Scan for the cell matching the given text and deliver its (X, Y) coordinate at center. 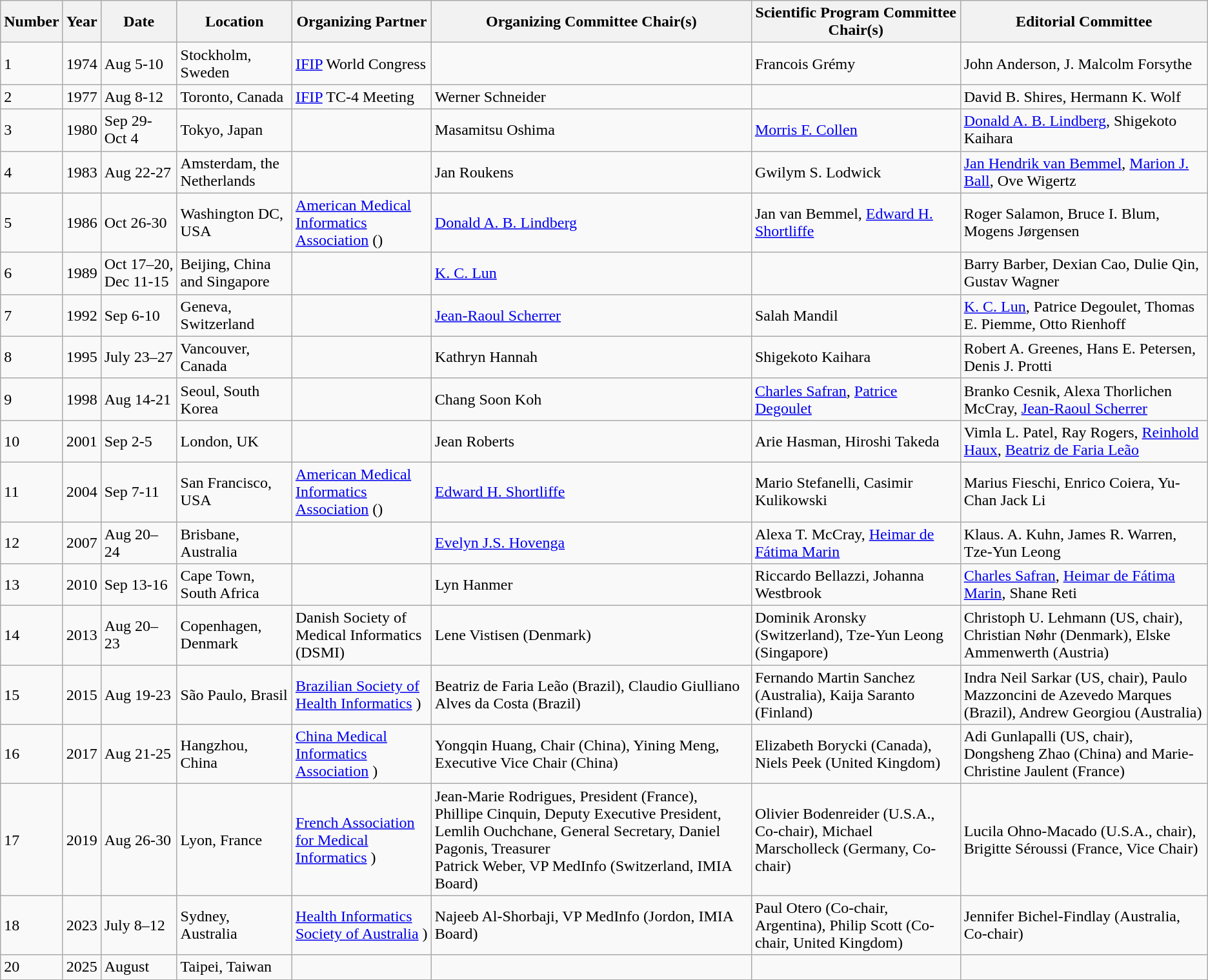
1995 (81, 357)
Year (81, 22)
2010 (81, 585)
9 (32, 399)
Barry Barber, Dexian Cao, Dulie Qin, Gustav Wagner (1084, 274)
Aug 14-21 (139, 399)
12 (32, 542)
Beatriz de Faria Leão (Brazil), Claudio Giulliano Alves da Costa (Brazil) (591, 695)
Olivier Bodenreider (U.S.A., Co-chair), Michael Marscholleck (Germany, Co-chair) (856, 840)
Scientific Program Committee Chair(s) (856, 22)
Francois Grémy (856, 63)
Sep 6-10 (139, 315)
2019 (81, 840)
Salah Mandil (856, 315)
Yongqin Huang, Chair (China), Yining Meng, Executive Vice Chair (China) (591, 754)
July 23–27 (139, 357)
Sep 7-11 (139, 492)
Jean-Raoul Scherrer (591, 315)
Lyon, France (234, 840)
Stockholm, Sweden (234, 63)
Aug 20–23 (139, 635)
Roger Salamon, Bruce I. Blum, Mogens Jørgensen (1084, 223)
Jan van Bemmel, Edward H. Shortliffe (856, 223)
Vancouver, Canada (234, 357)
K. C. Lun, Patrice Degoulet, Thomas E. Piemme, Otto Rienhoff (1084, 315)
Geneva, Switzerland (234, 315)
Health Informatics Society of Australia ) (361, 925)
6 (32, 274)
Editorial Committee (1084, 22)
Donald A. B. Lindberg (591, 223)
Indra Neil Sarkar (US, chair), Paulo Mazzoncini de Azevedo Marques (Brazil), Andrew Georgiou (Australia) (1084, 695)
2001 (81, 441)
Kathryn Hannah (591, 357)
Brazilian Society of Health Informatics ) (361, 695)
1992 (81, 315)
1989 (81, 274)
Aug 5-10 (139, 63)
Number (32, 22)
Jan Roukens (591, 172)
August (139, 967)
Sep 2-5 (139, 441)
2017 (81, 754)
Copenhagen, Denmark (234, 635)
13 (32, 585)
1998 (81, 399)
John Anderson, J. Malcolm Forsythe (1084, 63)
Evelyn J.S. Hovenga (591, 542)
Tokyo, Japan (234, 130)
Elizabeth Borycki (Canada), Niels Peek (United Kingdom) (856, 754)
Organizing Committee Chair(s) (591, 22)
Aug 21-25 (139, 754)
Edward H. Shortliffe (591, 492)
Washington DC, USA (234, 223)
14 (32, 635)
11 (32, 492)
Charles Safran, Heimar de Fátima Marin, Shane Reti (1084, 585)
1977 (81, 97)
17 (32, 840)
Seoul, South Korea (234, 399)
8 (32, 357)
London, UK (234, 441)
7 (32, 315)
Beijing, China and Singapore (234, 274)
Lene Vistisen (Denmark) (591, 635)
Lyn Hanmer (591, 585)
2004 (81, 492)
Date (139, 22)
3 (32, 130)
Jennifer Bichel-Findlay (Australia, Co-chair) (1084, 925)
Organizing Partner (361, 22)
Morris F. Collen (856, 130)
Oct 17–20, Dec 11-15 (139, 274)
Cape Town, South Africa (234, 585)
IFIP World Congress (361, 63)
Paul Otero (Co-chair, Argentina), Philip Scott (Co-chair, United Kingdom) (856, 925)
Gwilym S. Lodwick (856, 172)
Aug 19-23 (139, 695)
Location (234, 22)
2025 (81, 967)
10 (32, 441)
China Medical Informatics Association ) (361, 754)
Danish Society of Medical Informatics (DSMI) (361, 635)
1983 (81, 172)
1986 (81, 223)
Aug 26-30 (139, 840)
Werner Schneider (591, 97)
Dominik Aronsky (Switzerland), Tze‐Yun Leong (Singapore) (856, 635)
1 (32, 63)
Shigekoto Kaihara (856, 357)
Brisbane, Australia (234, 542)
Vimla L. Patel, Ray Rogers, Reinhold Haux, Beatriz de Faria Leão (1084, 441)
Aug 20–24 (139, 542)
15 (32, 695)
Mario Stefanelli, Casimir Kulikowski (856, 492)
Sydney, Australia (234, 925)
Masamitsu Oshima (591, 130)
Riccardo Bellazzi, Johanna Westbrook (856, 585)
Taipei, Taiwan (234, 967)
Charles Safran, Patrice Degoulet (856, 399)
Donald A. B. Lindberg, Shigekoto Kaihara (1084, 130)
16 (32, 754)
2013 (81, 635)
5 (32, 223)
Alexa T. McCray, Heimar de Fátima Marin (856, 542)
Hangzhou, China (234, 754)
Jan Hendrik van Bemmel, Marion J. Ball, Ove Wigertz (1084, 172)
Arie Hasman, Hiroshi Takeda (856, 441)
Sep 13-16 (139, 585)
2023 (81, 925)
French Association for Medical Informatics ) (361, 840)
Aug 8-12 (139, 97)
Najeeb Al-Shorbaji, VP MedInfo (Jordon, IMIA Board) (591, 925)
IFIP TC-4 Meeting (361, 97)
4 (32, 172)
1980 (81, 130)
Amsterdam, the Netherlands (234, 172)
2015 (81, 695)
Lucila Ohno-Macado (U.S.A., chair), Brigitte Séroussi (France, Vice Chair) (1084, 840)
July 8–12 (139, 925)
Christoph U. Lehmann (US, chair), Christian Nøhr (Denmark), Elske Ammenwerth (Austria) (1084, 635)
18 (32, 925)
Toronto, Canada (234, 97)
São Paulo, Brasil (234, 695)
2 (32, 97)
Sep 29-Oct 4 (139, 130)
Fernando Martin Sanchez (Australia), Kaija Saranto (Finland) (856, 695)
Oct 26-30 (139, 223)
Marius Fieschi, Enrico Coiera, Yu-Chan Jack Li (1084, 492)
David B. Shires, Hermann K. Wolf (1084, 97)
20 (32, 967)
Jean Roberts (591, 441)
San Francisco, USA (234, 492)
Branko Cesnik, Alexa Thorlichen McCray, Jean-Raoul Scherrer (1084, 399)
2007 (81, 542)
Klaus. A. Kuhn, James R. Warren, Tze-Yun Leong (1084, 542)
Chang Soon Koh (591, 399)
Robert A. Greenes, Hans E. Petersen, Denis J. Protti (1084, 357)
Adi Gunlapalli (US, chair), Dongsheng Zhao (China) and Marie-Christine Jaulent (France) (1084, 754)
1974 (81, 63)
Aug 22-27 (139, 172)
K. C. Lun (591, 274)
